For the text-containing cell, return its midpoint in [X, Y] coordinate format. 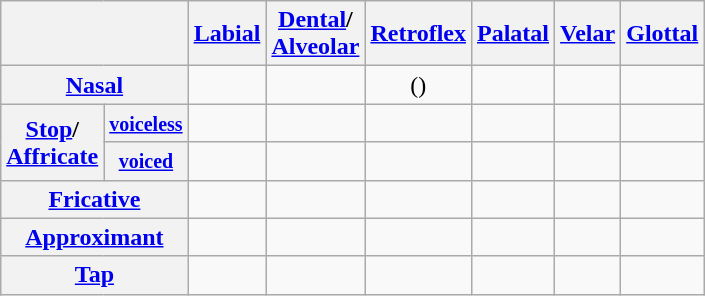
Approximant [94, 237]
() [418, 85]
Nasal [94, 85]
voiced [146, 161]
Palatal [512, 34]
voiceless [146, 123]
Stop/Affricate [52, 142]
Retroflex [418, 34]
Dental/Alveolar [316, 34]
Velar [588, 34]
Fricative [94, 199]
Labial [227, 34]
Glottal [662, 34]
Tap [94, 275]
